Detect which cell encompasses the target text, then output its [X, Y] center coordinate. 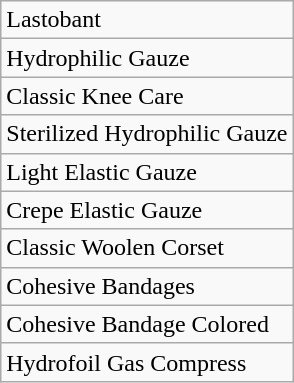
Crepe Elastic Gauze [147, 210]
Cohesive Bandage Colored [147, 324]
Classic Woolen Corset [147, 248]
Light Elastic Gauze [147, 172]
Sterilized Hydrophilic Gauze [147, 134]
Hydrophilic Gauze [147, 58]
Hydrofoil Gas Compress [147, 362]
Classic Knee Care [147, 96]
Lastobant [147, 20]
Cohesive Bandages [147, 286]
